Extract the [x, y] coordinate from the center of the cell holding the provided text.  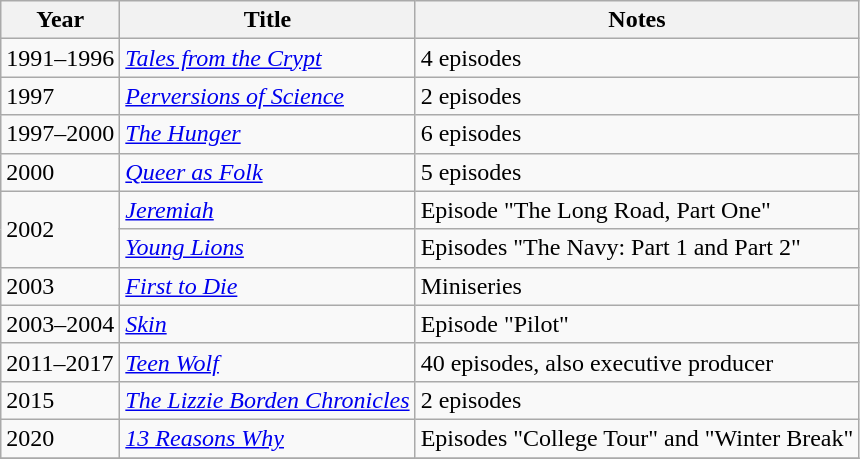
1997 [60, 96]
2003–2004 [60, 324]
2002 [60, 229]
Queer as Folk [268, 172]
40 episodes, also executive producer [637, 362]
5 episodes [637, 172]
1997–2000 [60, 134]
Teen Wolf [268, 362]
Episode "The Long Road, Part One" [637, 210]
4 episodes [637, 58]
Skin [268, 324]
6 episodes [637, 134]
Title [268, 20]
Miniseries [637, 286]
Young Lions [268, 248]
Jeremiah [268, 210]
2015 [60, 400]
2000 [60, 172]
2003 [60, 286]
The Hunger [268, 134]
2020 [60, 438]
1991–1996 [60, 58]
Year [60, 20]
Episodes "College Tour" and "Winter Break" [637, 438]
Episode "Pilot" [637, 324]
Episodes "The Navy: Part 1 and Part 2" [637, 248]
First to Die [268, 286]
13 Reasons Why [268, 438]
2011–2017 [60, 362]
Notes [637, 20]
Perversions of Science [268, 96]
Tales from the Crypt [268, 58]
The Lizzie Borden Chronicles [268, 400]
